Search for the cell housing the specified text and yield its (x, y) center coordinate. 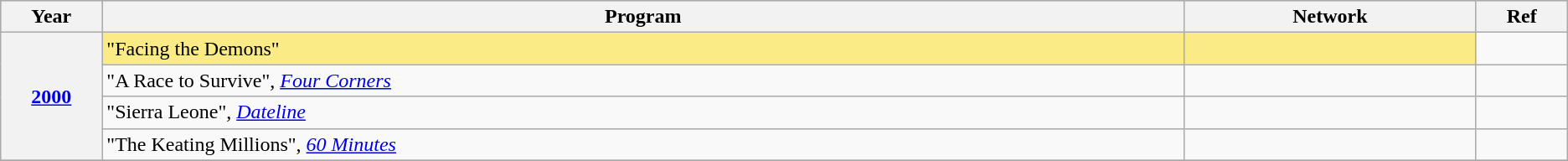
Year (52, 17)
Ref (1521, 17)
"The Keating Millions", 60 Minutes (643, 144)
"Facing the Demons" (643, 49)
Program (643, 17)
"Sierra Leone", Dateline (643, 112)
"A Race to Survive", Four Corners (643, 80)
2000 (52, 96)
Network (1330, 17)
